Provide the (X, Y) coordinate of the cell's center where the given text is located.  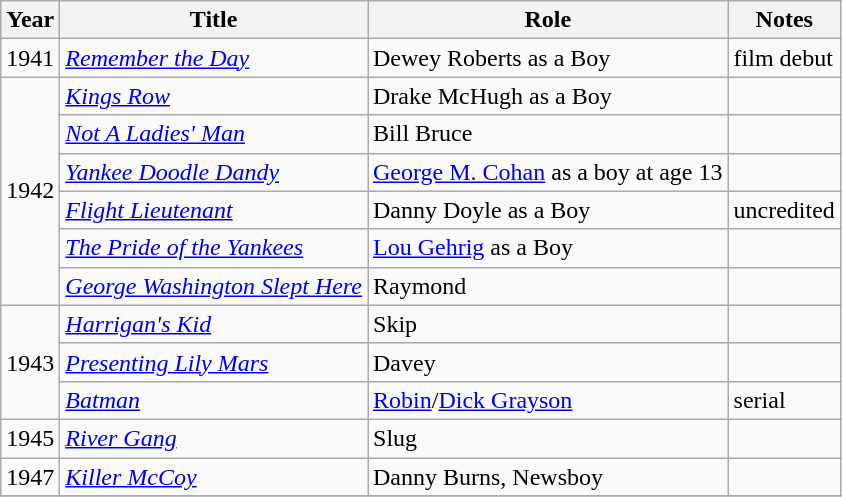
Remember the Day (214, 58)
Robin/Dick Grayson (548, 400)
Harrigan's Kid (214, 324)
Role (548, 20)
1942 (30, 191)
Lou Gehrig as a Boy (548, 248)
Yankee Doodle Dandy (214, 172)
1943 (30, 362)
Raymond (548, 286)
Danny Burns, Newsboy (548, 477)
Not A Ladies' Man (214, 134)
film debut (784, 58)
Dewey Roberts as a Boy (548, 58)
1947 (30, 477)
Killer McCoy (214, 477)
Slug (548, 438)
Drake McHugh as a Boy (548, 96)
Notes (784, 20)
Danny Doyle as a Boy (548, 210)
Kings Row (214, 96)
Bill Bruce (548, 134)
George M. Cohan as a boy at age 13 (548, 172)
Skip (548, 324)
River Gang (214, 438)
serial (784, 400)
Year (30, 20)
Flight Lieutenant (214, 210)
1945 (30, 438)
Batman (214, 400)
Presenting Lily Mars (214, 362)
The Pride of the Yankees (214, 248)
George Washington Slept Here (214, 286)
1941 (30, 58)
uncredited (784, 210)
Davey (548, 362)
Title (214, 20)
